Search for the cell housing the specified text and yield its (X, Y) center coordinate. 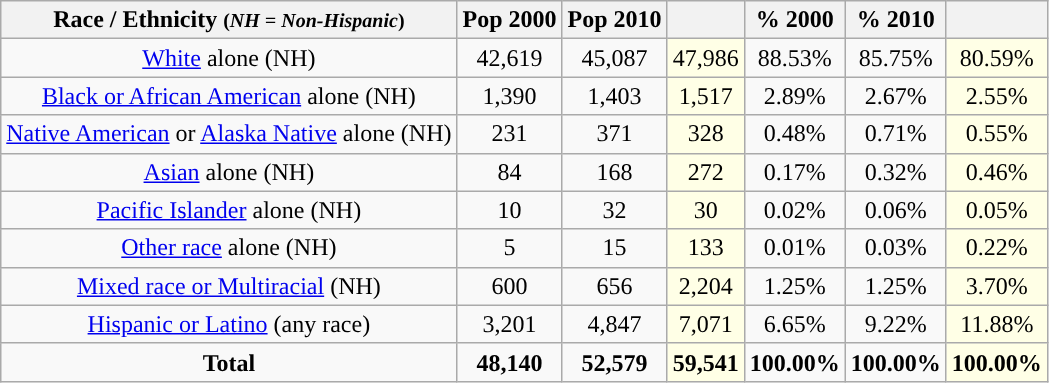
% 2000 (794, 20)
Hispanic or Latino (any race) (229, 324)
Mixed race or Multiracial (NH) (229, 286)
2.67% (896, 96)
0.22% (996, 248)
0.17% (794, 172)
0.46% (996, 172)
Pop 2010 (614, 20)
Black or African American alone (NH) (229, 96)
Pacific Islander alone (NH) (229, 210)
168 (614, 172)
133 (706, 248)
0.05% (996, 210)
47,986 (706, 58)
52,579 (614, 362)
Pop 2000 (510, 20)
1,517 (706, 96)
5 (510, 248)
88.53% (794, 58)
% 2010 (896, 20)
0.32% (896, 172)
84 (510, 172)
0.02% (794, 210)
3.70% (996, 286)
Native American or Alaska Native alone (NH) (229, 134)
Race / Ethnicity (NH = Non-Hispanic) (229, 20)
10 (510, 210)
11.88% (996, 324)
9.22% (896, 324)
1,403 (614, 96)
600 (510, 286)
656 (614, 286)
59,541 (706, 362)
0.71% (896, 134)
272 (706, 172)
32 (614, 210)
371 (614, 134)
15 (614, 248)
231 (510, 134)
3,201 (510, 324)
White alone (NH) (229, 58)
48,140 (510, 362)
0.48% (794, 134)
2,204 (706, 286)
0.55% (996, 134)
7,071 (706, 324)
30 (706, 210)
6.65% (794, 324)
0.03% (896, 248)
1,390 (510, 96)
Other race alone (NH) (229, 248)
0.06% (896, 210)
Asian alone (NH) (229, 172)
80.59% (996, 58)
85.75% (896, 58)
45,087 (614, 58)
2.89% (794, 96)
Total (229, 362)
42,619 (510, 58)
0.01% (794, 248)
4,847 (614, 324)
328 (706, 134)
2.55% (996, 96)
